Return the (x, y) coordinate for the center point of the cell that contains the specified text.  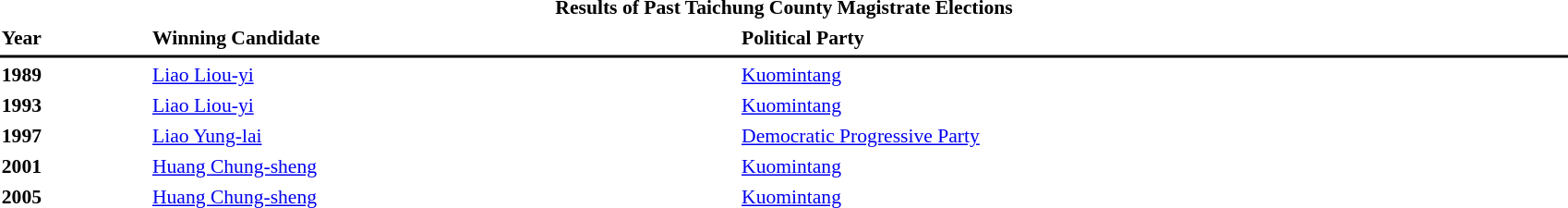
Year (74, 38)
Huang Chung-sheng (443, 166)
Political Party (1154, 38)
Democratic Progressive Party (1154, 136)
1997 (74, 136)
1989 (74, 75)
1993 (74, 105)
Winning Candidate (443, 38)
Liao Yung-lai (443, 136)
2001 (74, 166)
